Locate the cell with the specified text and output its (X, Y) center coordinate. 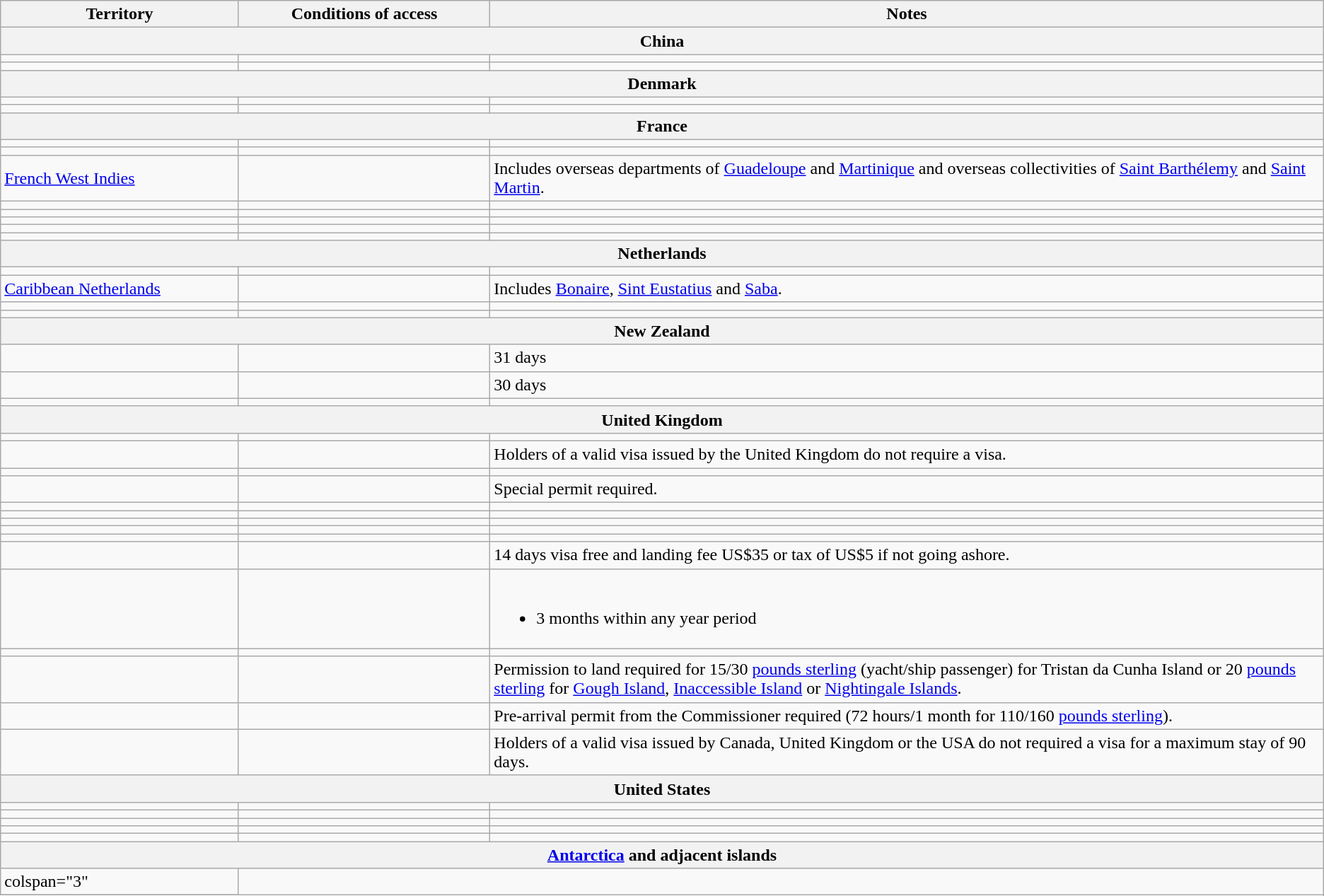
Holders of a valid visa issued by Canada, United Kingdom or the USA do not required a visa for a maximum stay of 90 days. (907, 752)
Conditions of access (364, 14)
colspan="3" (120, 882)
Netherlands (662, 254)
Caribbean Netherlands (120, 289)
Pre-arrival permit from the Commissioner required (72 hours/1 month for 110/160 pounds sterling). (907, 716)
Includes overseas departments of Guadeloupe and Martinique and overseas collectivities of Saint Barthélemy and Saint Martin. (907, 178)
Denmark (662, 83)
United Kingdom (662, 419)
30 days (907, 385)
Antarctica and adjacent islands (662, 855)
China (662, 41)
Territory (120, 14)
Special permit required. (907, 489)
Holders of a valid visa issued by the United Kingdom do not require a visa. (907, 454)
United States (662, 789)
31 days (907, 358)
3 months within any year period (907, 608)
14 days visa free and landing fee US$35 or tax of US$5 if not going ashore. (907, 555)
French West Indies (120, 178)
France (662, 126)
New Zealand (662, 331)
Notes (907, 14)
Includes Bonaire, Sint Eustatius and Saba. (907, 289)
